Capture the cell that displays the provided text and extract its [x, y] central coordinate. 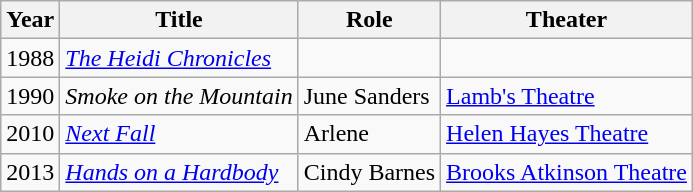
Cindy Barnes [369, 172]
The Heidi Chronicles [179, 58]
1988 [30, 58]
Year [30, 20]
Role [369, 20]
Lamb's Theatre [567, 96]
2010 [30, 134]
1990 [30, 96]
2013 [30, 172]
June Sanders [369, 96]
Helen Hayes Theatre [567, 134]
Title [179, 20]
Theater [567, 20]
Next Fall [179, 134]
Hands on a Hardbody [179, 172]
Brooks Atkinson Theatre [567, 172]
Arlene [369, 134]
Smoke on the Mountain [179, 96]
